Determine the (X, Y) coordinate at the center of the cell enclosing the given text.  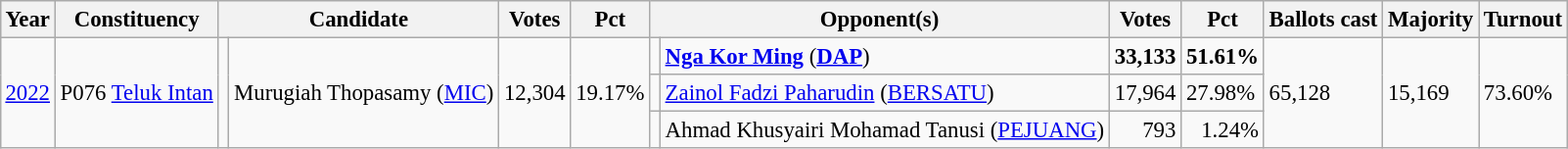
1.24% (1223, 130)
73.60% (1523, 92)
Opponent(s) (880, 20)
Constituency (137, 20)
Murugiah Thopasamy (MIC) (364, 92)
793 (1145, 130)
51.61% (1223, 56)
65,128 (1323, 92)
27.98% (1223, 93)
2022 (27, 92)
15,169 (1431, 92)
Year (27, 20)
33,133 (1145, 56)
Majority (1431, 20)
17,964 (1145, 93)
Candidate (358, 20)
Ahmad Khusyairi Mohamad Tanusi (PEJUANG) (885, 130)
Nga Kor Ming (DAP) (885, 56)
P076 Teluk Intan (137, 92)
12,304 (534, 92)
19.17% (611, 92)
Zainol Fadzi Paharudin (BERSATU) (885, 93)
Turnout (1523, 20)
Ballots cast (1323, 20)
